From the cell containing the given text, extract its center point as (x, y) coordinate. 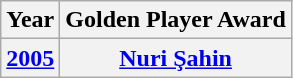
Golden Player Award (176, 20)
Year (30, 20)
2005 (30, 58)
Nuri Şahin (176, 58)
